For the text-containing cell, return its midpoint in (x, y) coordinate format. 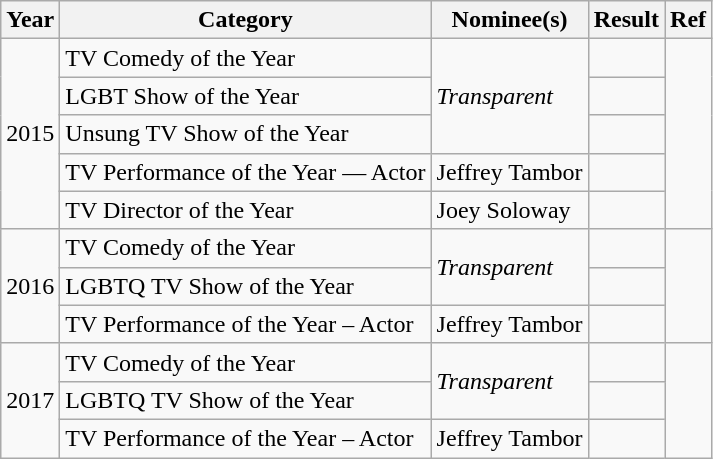
TV Performance of the Year — Actor (246, 172)
LGBT Show of the Year (246, 96)
Year (30, 20)
Nominee(s) (510, 20)
2015 (30, 134)
2016 (30, 286)
2017 (30, 400)
Unsung TV Show of the Year (246, 134)
TV Director of the Year (246, 210)
Result (626, 20)
Ref (688, 20)
Joey Soloway (510, 210)
Category (246, 20)
